Locate the cell with the specified text and output its [X, Y] center coordinate. 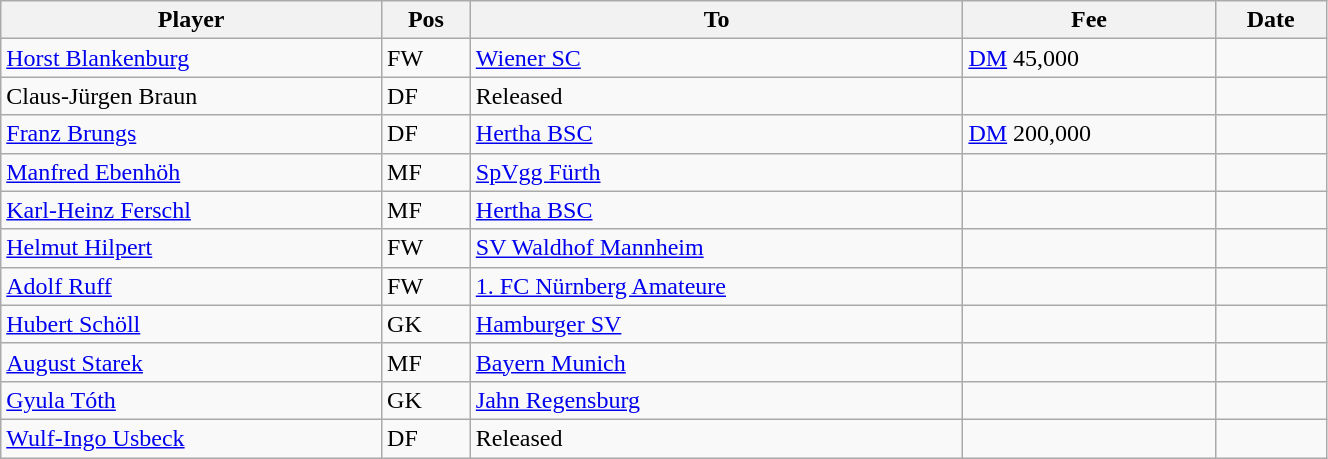
Player [192, 20]
Wulf-Ingo Usbeck [192, 438]
Hamburger SV [716, 324]
To [716, 20]
Date [1270, 20]
Fee [1089, 20]
Karl-Heinz Ferschl [192, 210]
Hubert Schöll [192, 324]
Gyula Tóth [192, 400]
Pos [426, 20]
DM 45,000 [1089, 58]
Franz Brungs [192, 134]
SV Waldhof Mannheim [716, 248]
Horst Blankenburg [192, 58]
Wiener SC [716, 58]
1. FC Nürnberg Amateure [716, 286]
August Starek [192, 362]
Jahn Regensburg [716, 400]
Adolf Ruff [192, 286]
DM 200,000 [1089, 134]
Bayern Munich [716, 362]
SpVgg Fürth [716, 172]
Helmut Hilpert [192, 248]
Manfred Ebenhöh [192, 172]
Claus-Jürgen Braun [192, 96]
